Scan for the cell matching the given text and deliver its [x, y] coordinate at center. 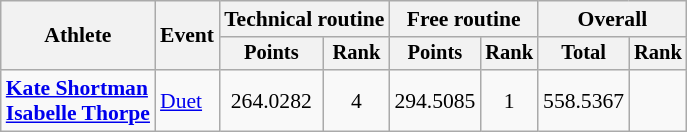
4 [356, 100]
Technical routine [304, 19]
Free routine [464, 19]
Overall [612, 19]
Athlete [78, 36]
558.5367 [584, 100]
294.5085 [434, 100]
Event [187, 36]
Duet [187, 100]
Total [584, 54]
264.0282 [271, 100]
1 [509, 100]
Kate ShortmanIsabelle Thorpe [78, 100]
